Extract the [X, Y] coordinate from the center of the cell holding the provided text.  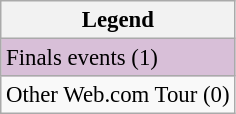
Finals events (1) [118, 58]
Other Web.com Tour (0) [118, 95]
Legend [118, 20]
